Return the (X, Y) coordinate for the center point of the cell that contains the specified text.  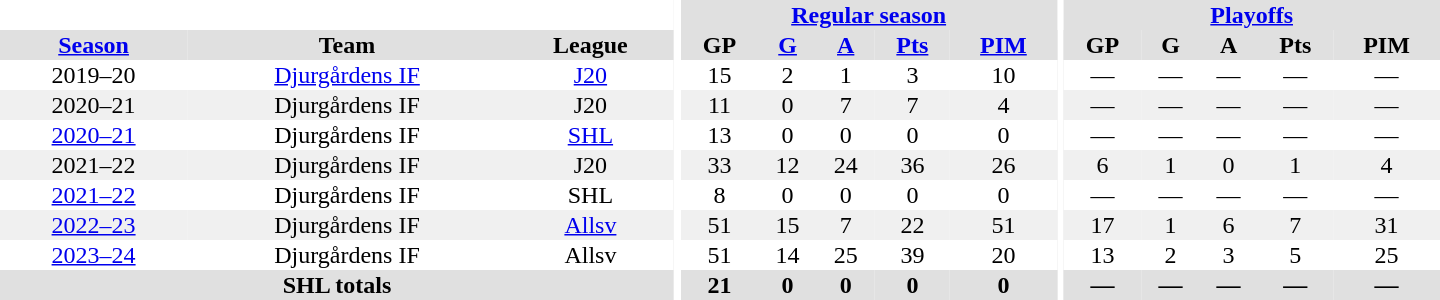
2023–24 (94, 255)
8 (719, 195)
Team (347, 45)
12 (788, 165)
20 (1004, 255)
2019–20 (94, 75)
5 (1296, 255)
11 (719, 105)
Season (94, 45)
36 (912, 165)
14 (788, 255)
SHL totals (337, 285)
Playoffs (1252, 15)
Regular season (868, 15)
39 (912, 255)
17 (1102, 225)
26 (1004, 165)
31 (1386, 225)
33 (719, 165)
24 (846, 165)
21 (719, 285)
League (590, 45)
2022–23 (94, 225)
22 (912, 225)
10 (1004, 75)
